Output the [X, Y] coordinate of the center of the cell containing the given text.  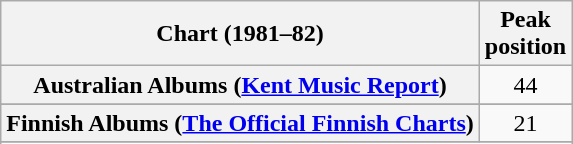
21 [525, 123]
Finnish Albums (The Official Finnish Charts) [240, 123]
44 [525, 85]
Chart (1981–82) [240, 34]
Australian Albums (Kent Music Report) [240, 85]
Peakposition [525, 34]
